From the cell containing the given text, extract its center point as [x, y] coordinate. 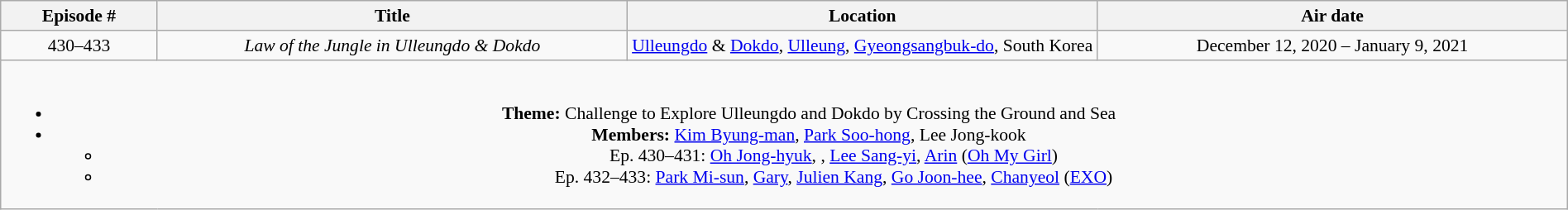
Location [863, 16]
Episode # [79, 16]
Air date [1332, 16]
430–433 [79, 45]
Title [392, 16]
Law of the Jungle in Ulleungdo & Dokdo [392, 45]
Ulleungdo & Dokdo, Ulleung, Gyeongsangbuk-do, South Korea [863, 45]
December 12, 2020 – January 9, 2021 [1332, 45]
